Scan for the cell matching the given text and deliver its [X, Y] coordinate at center. 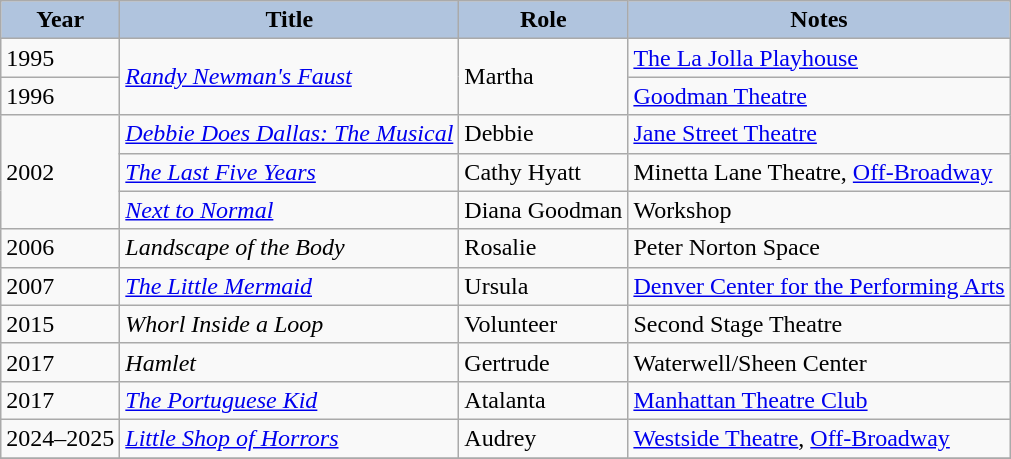
Title [290, 20]
Year [60, 20]
Second Stage Theatre [819, 324]
Manhattan Theatre Club [819, 400]
Debbie [544, 134]
Workshop [819, 210]
Hamlet [290, 362]
2024–2025 [60, 438]
Role [544, 20]
Notes [819, 20]
Randy Newman's Faust [290, 77]
Atalanta [544, 400]
1996 [60, 96]
Debbie Does Dallas: The Musical [290, 134]
Gertrude [544, 362]
2015 [60, 324]
Peter Norton Space [819, 248]
The Last Five Years [290, 172]
Whorl Inside a Loop [290, 324]
Jane Street Theatre [819, 134]
Little Shop of Horrors [290, 438]
Audrey [544, 438]
The Portuguese Kid [290, 400]
The Little Mermaid [290, 286]
Waterwell/Sheen Center [819, 362]
Diana Goodman [544, 210]
Cathy Hyatt [544, 172]
Westside Theatre, Off-Broadway [819, 438]
2002 [60, 172]
1995 [60, 58]
Denver Center for the Performing Arts [819, 286]
Martha [544, 77]
The La Jolla Playhouse [819, 58]
Volunteer [544, 324]
2006 [60, 248]
Goodman Theatre [819, 96]
Next to Normal [290, 210]
Ursula [544, 286]
Rosalie [544, 248]
Minetta Lane Theatre, Off-Broadway [819, 172]
2007 [60, 286]
Landscape of the Body [290, 248]
